Search for the cell housing the specified text and yield its [x, y] center coordinate. 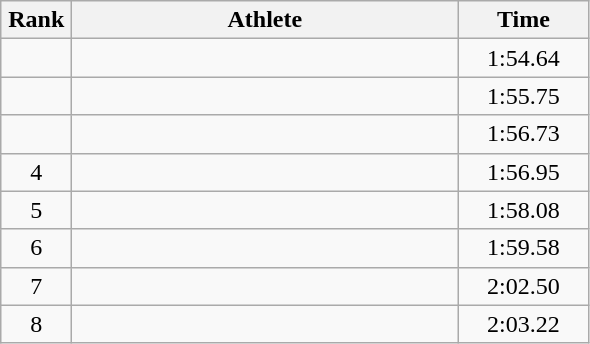
Rank [36, 20]
7 [36, 286]
Time [524, 20]
8 [36, 324]
1:56.95 [524, 172]
2:03.22 [524, 324]
1:55.75 [524, 96]
1:54.64 [524, 58]
5 [36, 210]
6 [36, 248]
1:59.58 [524, 248]
Athlete [265, 20]
2:02.50 [524, 286]
1:56.73 [524, 134]
4 [36, 172]
1:58.08 [524, 210]
